From the cell containing the given text, extract its center point as (x, y) coordinate. 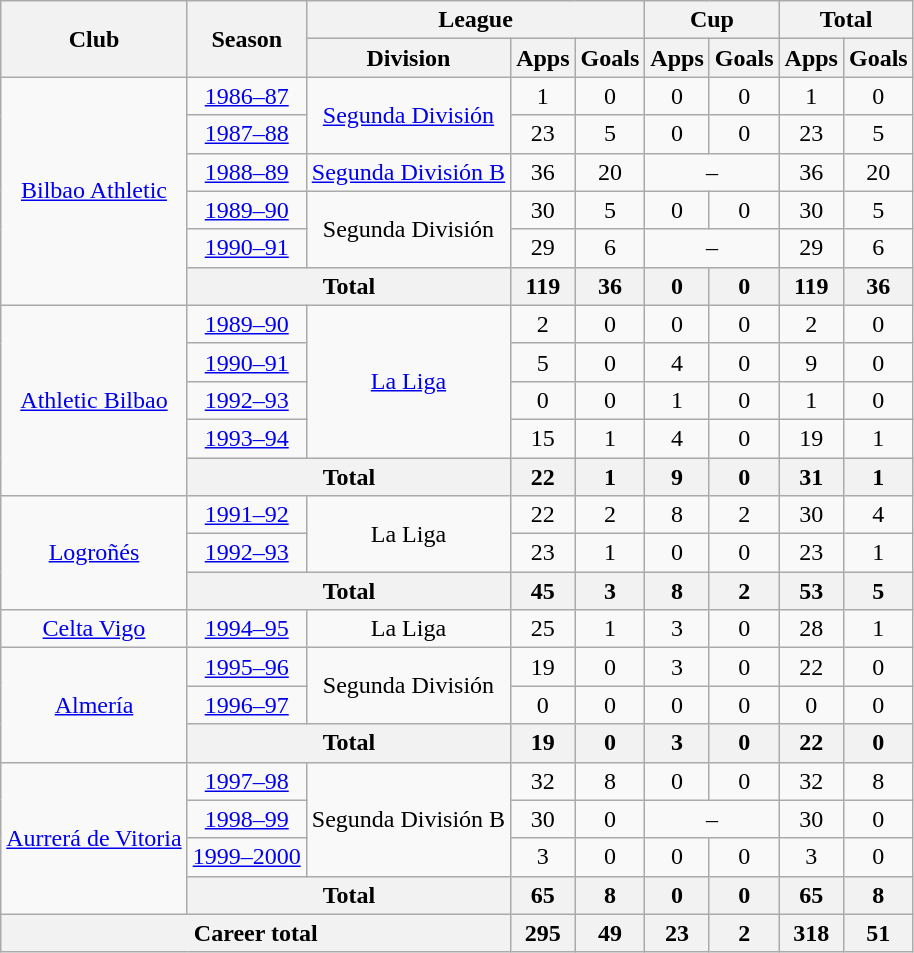
League (476, 20)
Celta Vigo (94, 629)
25 (543, 629)
28 (811, 629)
53 (811, 591)
Bilbao Athletic (94, 191)
318 (811, 933)
Division (408, 58)
1995–96 (246, 667)
31 (811, 477)
1991–92 (246, 515)
Aurrerá de Vitoria (94, 838)
Logroñés (94, 553)
1999–2000 (246, 857)
Career total (256, 933)
1987–88 (246, 134)
295 (543, 933)
51 (878, 933)
49 (610, 933)
1997–98 (246, 781)
Almería (94, 705)
Cup (712, 20)
1986–87 (246, 96)
1996–97 (246, 705)
45 (543, 591)
1998–99 (246, 819)
1994–95 (246, 629)
1993–94 (246, 438)
Season (246, 39)
1988–89 (246, 172)
Athletic Bilbao (94, 400)
15 (543, 438)
Club (94, 39)
